Extract the [x, y] coordinate from the center of the cell holding the provided text.  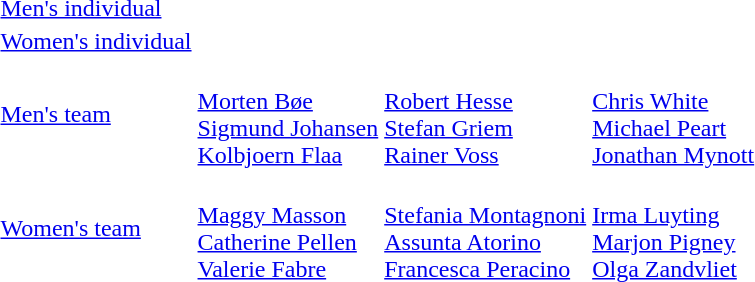
Morten Bøe Sigmund Johansen Kolbjoern Flaa [288, 114]
Robert Hesse Stefan Griem Rainer Voss [486, 114]
